Search for the cell housing the specified text and yield its (X, Y) center coordinate. 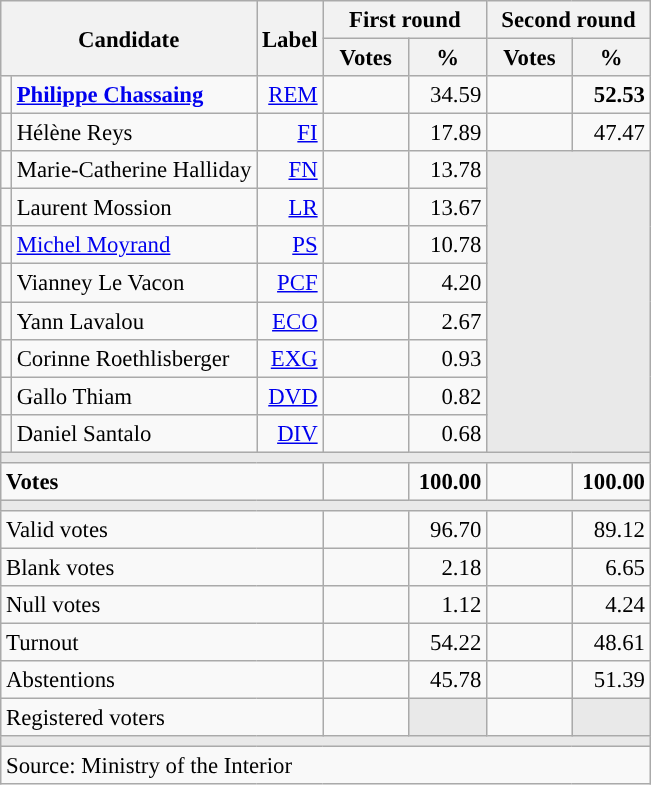
Registered voters (162, 718)
Source: Ministry of the Interior (326, 766)
6.65 (611, 567)
REM (290, 95)
45.78 (448, 680)
0.93 (448, 358)
DIV (290, 433)
34.59 (448, 95)
Yann Lavalou (134, 321)
96.70 (448, 530)
First round (405, 20)
DVD (290, 396)
ECO (290, 321)
Vianney Le Vacon (134, 283)
Null votes (162, 605)
89.12 (611, 530)
4.24 (611, 605)
13.67 (448, 208)
EXG (290, 358)
Abstentions (162, 680)
PCF (290, 283)
LR (290, 208)
10.78 (448, 245)
Corinne Roethlisberger (134, 358)
2.67 (448, 321)
1.12 (448, 605)
Marie-Catherine Halliday (134, 170)
2.18 (448, 567)
0.68 (448, 433)
Candidate (129, 38)
0.82 (448, 396)
Valid votes (162, 530)
Michel Moyrand (134, 245)
47.47 (611, 133)
52.53 (611, 95)
Hélène Reys (134, 133)
Blank votes (162, 567)
Label (290, 38)
13.78 (448, 170)
17.89 (448, 133)
Laurent Mossion (134, 208)
51.39 (611, 680)
PS (290, 245)
Turnout (162, 643)
4.20 (448, 283)
Gallo Thiam (134, 396)
48.61 (611, 643)
FI (290, 133)
Second round (569, 20)
Philippe Chassaing (134, 95)
FN (290, 170)
54.22 (448, 643)
Daniel Santalo (134, 433)
